Scan for the cell matching the given text and deliver its (x, y) coordinate at center. 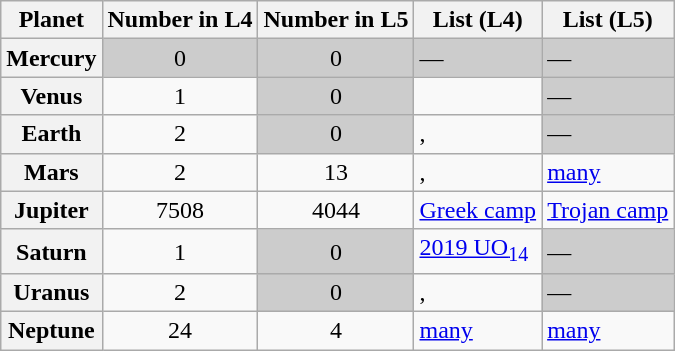
Earth (52, 134)
Mercury (52, 58)
Planet (52, 20)
4 (336, 331)
Uranus (52, 292)
Mars (52, 172)
Neptune (52, 331)
4044 (336, 210)
Jupiter (52, 210)
Venus (52, 96)
Saturn (52, 251)
24 (180, 331)
Greek camp (478, 210)
2019 UO14 (478, 251)
Number in L5 (336, 20)
List (L4) (478, 20)
13 (336, 172)
Trojan camp (608, 210)
Number in L4 (180, 20)
List (L5) (608, 20)
7508 (180, 210)
